Determine the [X, Y] coordinate at the center of the cell enclosing the given text.  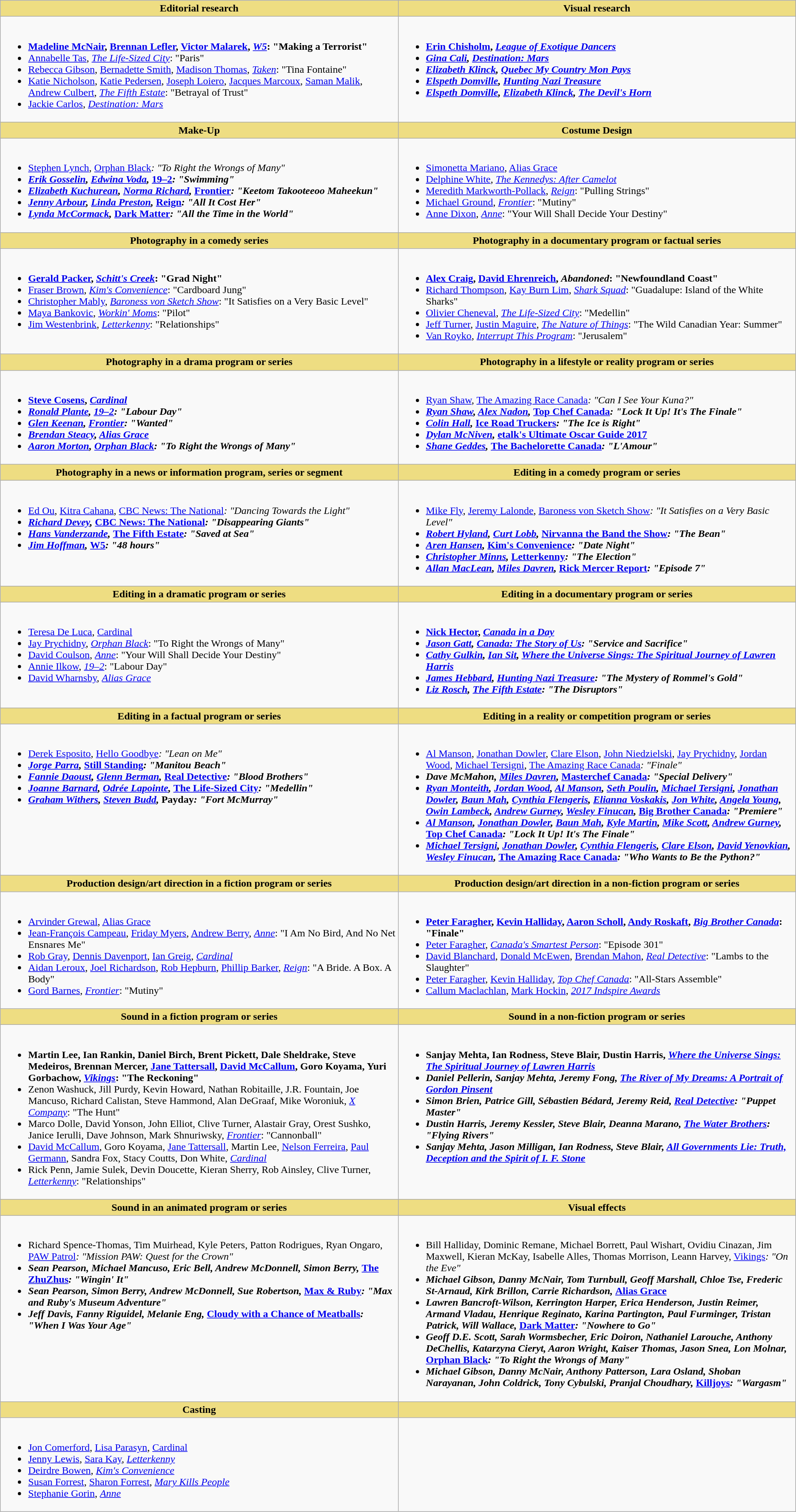
Costume Design [597, 130]
Editing in a dramatic program or series [199, 594]
Production design/art direction in a non-fiction program or series [597, 884]
Editing in a documentary program or series [597, 594]
Photography in a comedy series [199, 240]
Visual research [597, 9]
Photography in a drama program or series [199, 362]
Photography in a lifestyle or reality program or series [597, 362]
Photography in a news or information program, series or segment [199, 472]
Editing in a comedy program or series [597, 472]
Production design/art direction in a fiction program or series [199, 884]
Photography in a documentary program or factual series [597, 240]
Sound in a fiction program or series [199, 1017]
Editorial research [199, 9]
Sound in an animated program or series [199, 1207]
Casting [199, 1409]
Editing in a reality or competition program or series [597, 716]
Sound in a non-fiction program or series [597, 1017]
Make-Up [199, 130]
Visual effects [597, 1207]
Editing in a factual program or series [199, 716]
